Search for the cell housing the specified text and yield its [X, Y] center coordinate. 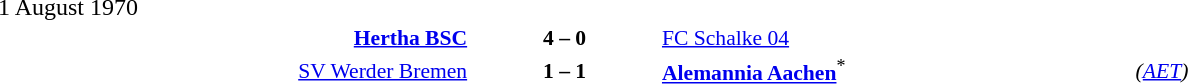
4 – 0 [564, 38]
FC Schalke 04 [896, 38]
